Locate the cell with the specified text and output its (X, Y) center coordinate. 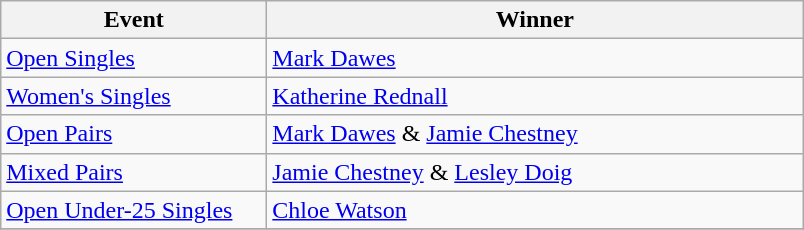
Jamie Chestney & Lesley Doig (535, 172)
Women's Singles (134, 96)
Mixed Pairs (134, 172)
Winner (535, 20)
Open Under-25 Singles (134, 210)
Mark Dawes & Jamie Chestney (535, 134)
Katherine Rednall (535, 96)
Chloe Watson (535, 210)
Open Singles (134, 58)
Mark Dawes (535, 58)
Open Pairs (134, 134)
Event (134, 20)
